Output the (X, Y) coordinate of the center of the cell containing the given text.  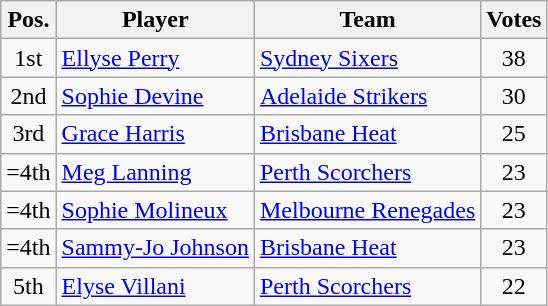
Elyse Villani (155, 286)
Pos. (28, 20)
5th (28, 286)
Sammy-Jo Johnson (155, 248)
Team (367, 20)
22 (514, 286)
Votes (514, 20)
Sophie Devine (155, 96)
3rd (28, 134)
Player (155, 20)
2nd (28, 96)
1st (28, 58)
38 (514, 58)
Adelaide Strikers (367, 96)
Sophie Molineux (155, 210)
Sydney Sixers (367, 58)
Melbourne Renegades (367, 210)
Grace Harris (155, 134)
30 (514, 96)
25 (514, 134)
Meg Lanning (155, 172)
Ellyse Perry (155, 58)
